For the text-containing cell, return its midpoint in [x, y] coordinate format. 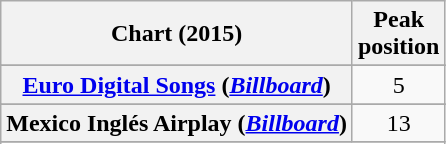
Chart (2015) [177, 34]
5 [398, 85]
13 [398, 123]
Mexico Inglés Airplay (Billboard) [177, 123]
Peakposition [398, 34]
Euro Digital Songs (Billboard) [177, 85]
